Output the [X, Y] coordinate of the center of the cell containing the given text.  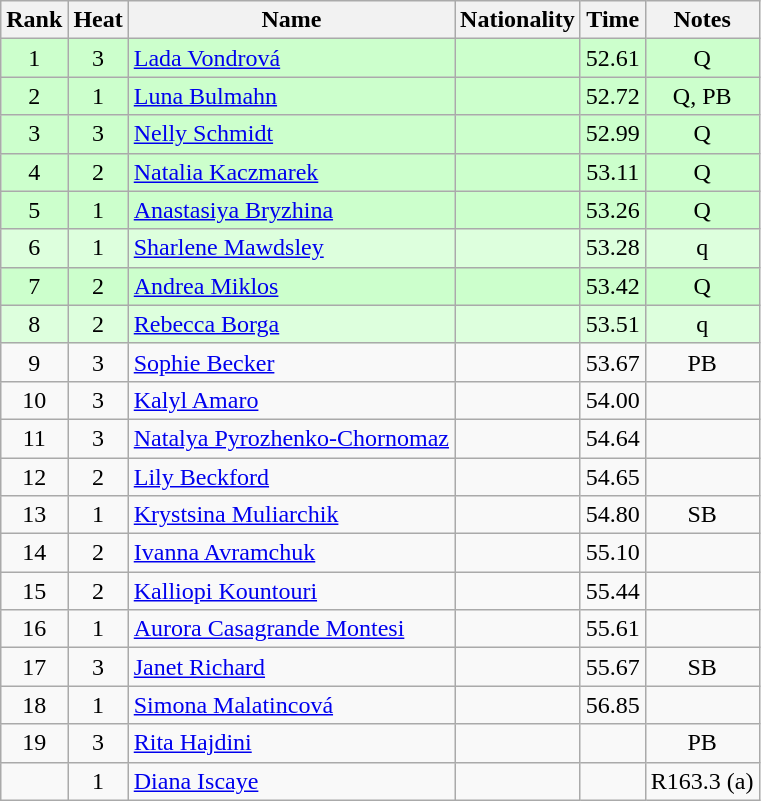
Lily Beckford [291, 477]
Notes [702, 20]
19 [34, 743]
18 [34, 705]
9 [34, 362]
Time [612, 20]
Anastasiya Bryzhina [291, 210]
52.99 [612, 134]
R163.3 (a) [702, 781]
Q, PB [702, 96]
53.11 [612, 172]
55.61 [612, 629]
Nationality [518, 20]
Nelly Schmidt [291, 134]
Natalia Kaczmarek [291, 172]
55.10 [612, 553]
Heat [98, 20]
52.72 [612, 96]
Kalliopi Kountouri [291, 591]
4 [34, 172]
Krystsina Muliarchik [291, 515]
12 [34, 477]
53.51 [612, 324]
Kalyl Amaro [291, 400]
8 [34, 324]
5 [34, 210]
54.64 [612, 438]
Natalya Pyrozhenko-Chornomaz [291, 438]
53.42 [612, 286]
Name [291, 20]
Rita Hajdini [291, 743]
Rank [34, 20]
Aurora Casagrande Montesi [291, 629]
6 [34, 248]
13 [34, 515]
11 [34, 438]
55.67 [612, 667]
16 [34, 629]
Luna Bulmahn [291, 96]
53.26 [612, 210]
17 [34, 667]
53.67 [612, 362]
54.65 [612, 477]
56.85 [612, 705]
Diana Iscaye [291, 781]
Andrea Miklos [291, 286]
Lada Vondrová [291, 58]
10 [34, 400]
Ivanna Avramchuk [291, 553]
55.44 [612, 591]
Sharlene Mawdsley [291, 248]
54.80 [612, 515]
14 [34, 553]
Sophie Becker [291, 362]
15 [34, 591]
Simona Malatincová [291, 705]
7 [34, 286]
53.28 [612, 248]
52.61 [612, 58]
54.00 [612, 400]
Janet Richard [291, 667]
Rebecca Borga [291, 324]
